From the cell containing the given text, extract its center point as (X, Y) coordinate. 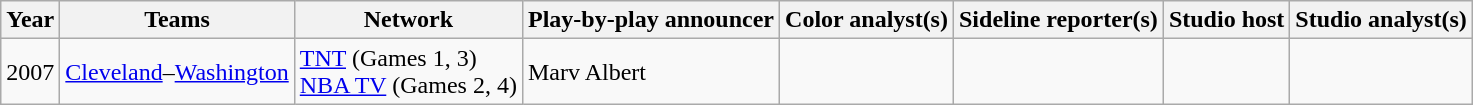
Network (408, 20)
Year (30, 20)
Studio analyst(s) (1381, 20)
Sideline reporter(s) (1058, 20)
Color analyst(s) (867, 20)
Play-by-play announcer (650, 20)
TNT (Games 1, 3)NBA TV (Games 2, 4) (408, 72)
2007 (30, 72)
Teams (177, 20)
Studio host (1226, 20)
Cleveland–Washington (177, 72)
Marv Albert (650, 72)
